Determine the [x, y] coordinate at the center of the cell enclosing the given text.  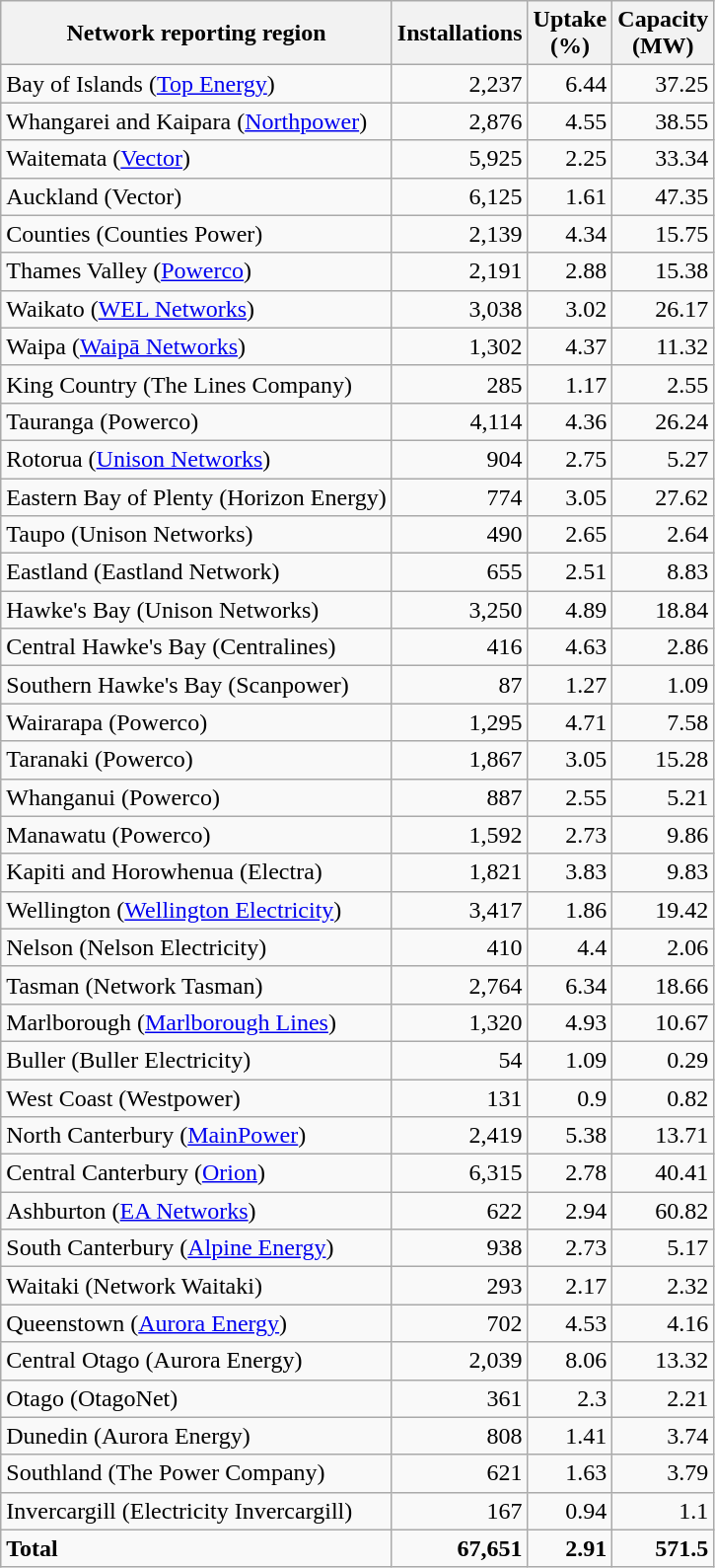
1.41 [570, 1436]
4.16 [663, 1323]
North Canterbury (MainPower) [197, 1136]
15.75 [663, 234]
37.25 [663, 84]
571.5 [663, 1548]
67,651 [460, 1548]
Waitaki (Network Waitaki) [197, 1286]
0.29 [663, 1060]
808 [460, 1436]
6,315 [460, 1173]
Network reporting region [197, 34]
Waikato (WEL Networks) [197, 309]
887 [460, 797]
4.4 [570, 947]
Nelson (Nelson Electricity) [197, 947]
Wairarapa (Powerco) [197, 722]
Kapiti and Horowhenua (Electra) [197, 872]
13.71 [663, 1136]
Rotorua (Unison Networks) [197, 459]
Total [197, 1548]
6.34 [570, 985]
2.86 [663, 647]
8.83 [663, 572]
2.78 [570, 1173]
0.9 [570, 1098]
3,038 [460, 309]
5.27 [663, 459]
702 [460, 1323]
1.17 [570, 384]
2.64 [663, 535]
5.38 [570, 1136]
361 [460, 1398]
Dunedin (Aurora Energy) [197, 1436]
3,417 [460, 910]
1,320 [460, 1022]
15.28 [663, 760]
Hawke's Bay (Unison Networks) [197, 610]
Whanganui (Powerco) [197, 797]
0.94 [570, 1511]
Uptake(%) [570, 34]
4,114 [460, 421]
774 [460, 496]
38.55 [663, 121]
3.79 [663, 1473]
8.06 [570, 1361]
11.32 [663, 346]
1,867 [460, 760]
Southland (The Power Company) [197, 1473]
131 [460, 1098]
416 [460, 647]
2.21 [663, 1398]
Thames Valley (Powerco) [197, 271]
40.41 [663, 1173]
938 [460, 1248]
2.3 [570, 1398]
Central Hawke's Bay (Centralines) [197, 647]
7.58 [663, 722]
3,250 [460, 610]
Taupo (Unison Networks) [197, 535]
15.38 [663, 271]
2.32 [663, 1286]
2,139 [460, 234]
Central Canterbury (Orion) [197, 1173]
1,592 [460, 835]
1.27 [570, 685]
9.86 [663, 835]
18.66 [663, 985]
2,876 [460, 121]
2.91 [570, 1548]
4.55 [570, 121]
167 [460, 1511]
2,039 [460, 1361]
87 [460, 685]
3.02 [570, 309]
1.63 [570, 1473]
13.32 [663, 1361]
10.67 [663, 1022]
Auckland (Vector) [197, 196]
4.71 [570, 722]
Central Otago (Aurora Energy) [197, 1361]
Ashburton (EA Networks) [197, 1211]
1,302 [460, 346]
19.42 [663, 910]
Queenstown (Aurora Energy) [197, 1323]
Buller (Buller Electricity) [197, 1060]
Marlborough (Marlborough Lines) [197, 1022]
Manawatu (Powerco) [197, 835]
4.34 [570, 234]
Waipa (Waipā Networks) [197, 346]
2.94 [570, 1211]
2,191 [460, 271]
27.62 [663, 496]
Waitemata (Vector) [197, 159]
54 [460, 1060]
Eastland (Eastland Network) [197, 572]
4.89 [570, 610]
655 [460, 572]
Capacity(MW) [663, 34]
1,295 [460, 722]
26.24 [663, 421]
18.84 [663, 610]
2.06 [663, 947]
1.61 [570, 196]
621 [460, 1473]
4.53 [570, 1323]
2.88 [570, 271]
2.17 [570, 1286]
Eastern Bay of Plenty (Horizon Energy) [197, 496]
904 [460, 459]
622 [460, 1211]
South Canterbury (Alpine Energy) [197, 1248]
293 [460, 1286]
0.82 [663, 1098]
1,821 [460, 872]
4.36 [570, 421]
2.65 [570, 535]
2.75 [570, 459]
King Country (The Lines Company) [197, 384]
2,237 [460, 84]
4.63 [570, 647]
2.51 [570, 572]
2.25 [570, 159]
410 [460, 947]
4.37 [570, 346]
9.83 [663, 872]
285 [460, 384]
Otago (OtagoNet) [197, 1398]
3.74 [663, 1436]
Tasman (Network Tasman) [197, 985]
Tauranga (Powerco) [197, 421]
1.1 [663, 1511]
4.93 [570, 1022]
Bay of Islands (Top Energy) [197, 84]
Whangarei and Kaipara (Northpower) [197, 121]
5,925 [460, 159]
26.17 [663, 309]
5.21 [663, 797]
3.83 [570, 872]
33.34 [663, 159]
6.44 [570, 84]
Installations [460, 34]
West Coast (Westpower) [197, 1098]
Wellington (Wellington Electricity) [197, 910]
5.17 [663, 1248]
490 [460, 535]
2,764 [460, 985]
60.82 [663, 1211]
Counties (Counties Power) [197, 234]
Southern Hawke's Bay (Scanpower) [197, 685]
Invercargill (Electricity Invercargill) [197, 1511]
47.35 [663, 196]
2,419 [460, 1136]
Taranaki (Powerco) [197, 760]
1.86 [570, 910]
6,125 [460, 196]
